For the text-containing cell, return its midpoint in [X, Y] coordinate format. 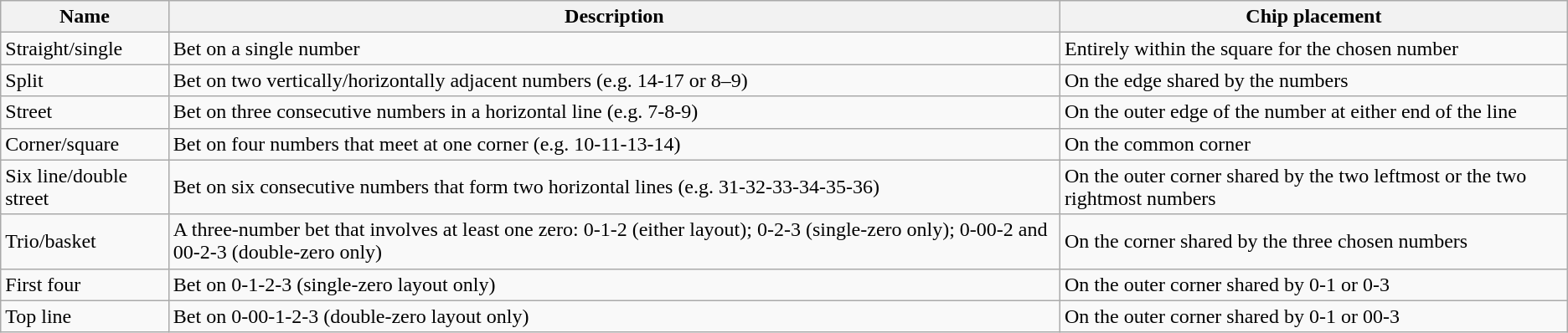
On the outer edge of the number at either end of the line [1314, 112]
Bet on six consecutive numbers that form two horizontal lines (e.g. 31-32-33-34-35-36) [614, 187]
Top line [85, 316]
On the outer corner shared by 0-1 or 0-3 [1314, 284]
Bet on four numbers that meet at one corner (e.g. 10-11-13-14) [614, 144]
On the common corner [1314, 144]
Straight/single [85, 49]
Entirely within the square for the chosen number [1314, 49]
Bet on three consecutive numbers in a horizontal line (e.g. 7-8-9) [614, 112]
Six line/double street [85, 187]
Trio/basket [85, 241]
On the corner shared by the three chosen numbers [1314, 241]
On the outer corner shared by 0-1 or 00-3 [1314, 316]
First four [85, 284]
Bet on 0-00-1-2-3 (double-zero layout only) [614, 316]
Bet on 0-1-2-3 (single-zero layout only) [614, 284]
Bet on two vertically/horizontally adjacent numbers (e.g. 14-17 or 8–9) [614, 80]
Corner/square [85, 144]
Bet on a single number [614, 49]
A three-number bet that involves at least one zero: 0-1-2 (either layout); 0-2-3 (single-zero only); 0-00-2 and 00-2-3 (double-zero only) [614, 241]
Split [85, 80]
Street [85, 112]
Chip placement [1314, 17]
Description [614, 17]
On the edge shared by the numbers [1314, 80]
Name [85, 17]
On the outer corner shared by the two leftmost or the two rightmost numbers [1314, 187]
